Scan for the cell matching the given text and deliver its [X, Y] coordinate at center. 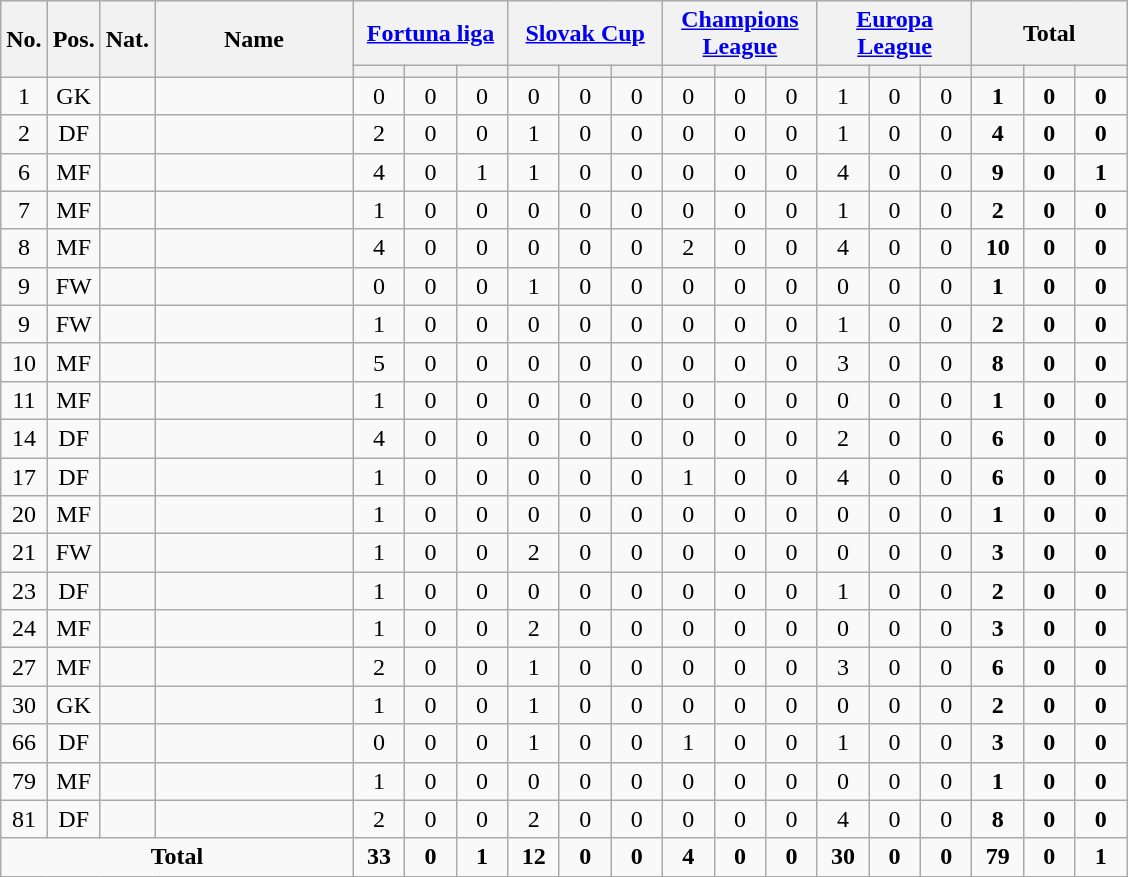
7 [24, 210]
11 [24, 400]
Pos. [74, 39]
24 [24, 629]
12 [534, 857]
21 [24, 553]
27 [24, 667]
Nat. [127, 39]
Champions League [740, 34]
Fortuna liga [430, 34]
81 [24, 819]
66 [24, 743]
Slovak Cup [586, 34]
33 [379, 857]
17 [24, 477]
Europa League [894, 34]
23 [24, 591]
Name [254, 39]
No. [24, 39]
20 [24, 515]
14 [24, 438]
5 [379, 362]
